Pinpoint the cell where the given text exists, returning its (X, Y) midpoint coordinate. 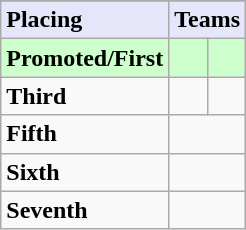
Teams (208, 20)
Fifth (85, 134)
Third (85, 96)
Sixth (85, 172)
Seventh (85, 210)
Promoted/First (85, 58)
Placing (85, 20)
